Extract the [x, y] coordinate from the center of the cell holding the provided text.  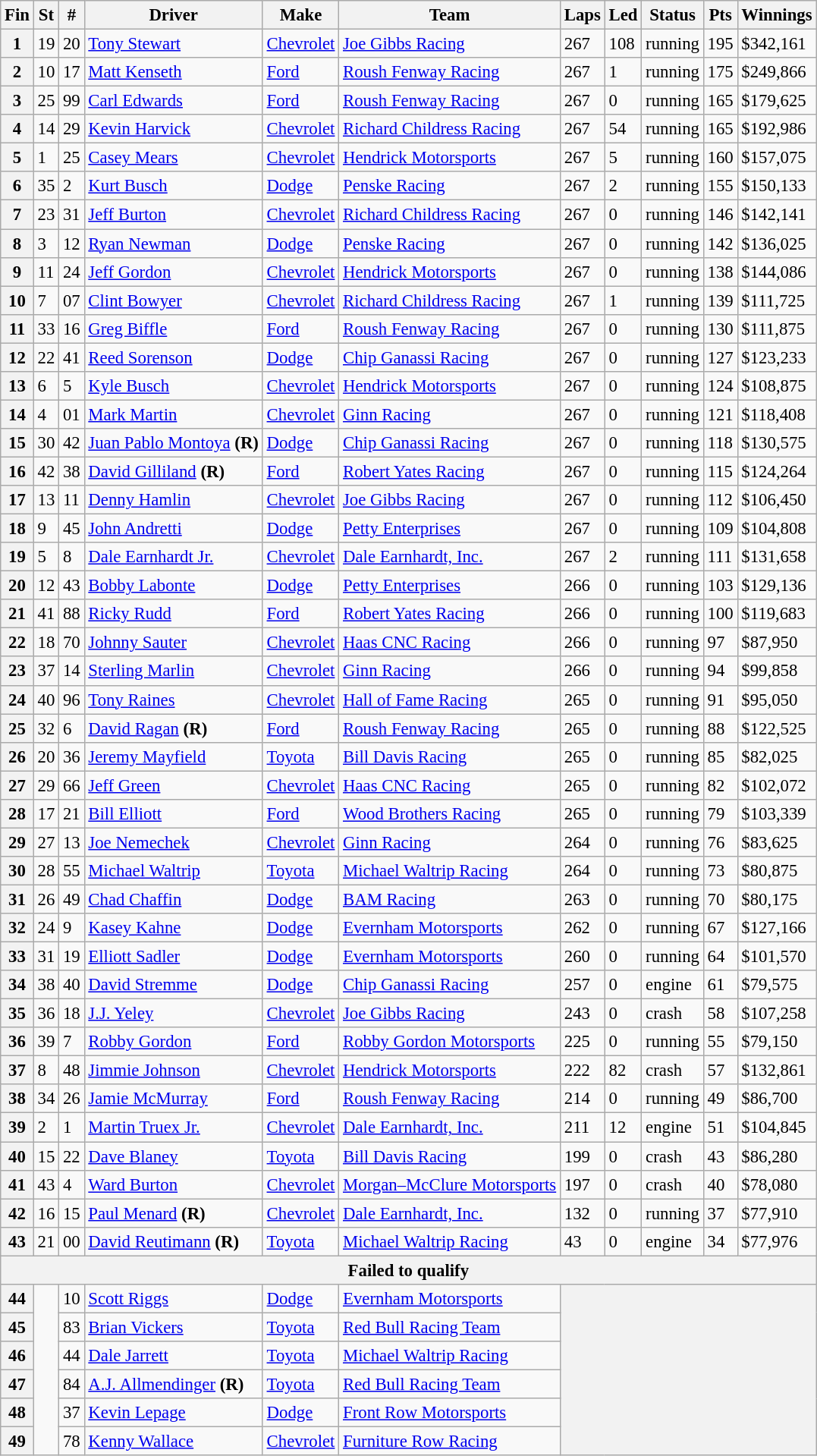
Jeff Green [173, 785]
Johnny Sauter [173, 643]
96 [71, 700]
Michael Waltrip [173, 871]
Chad Chaffin [173, 899]
$101,570 [777, 957]
$130,575 [777, 443]
138 [721, 272]
Jimmie Johnson [173, 1071]
$118,408 [777, 414]
Robby Gordon [173, 1042]
73 [721, 871]
199 [583, 1156]
103 [721, 586]
Scott Riggs [173, 1299]
Make [300, 15]
175 [721, 72]
109 [721, 529]
76 [721, 842]
Pts [721, 15]
$77,910 [777, 1213]
$192,986 [777, 129]
46 [17, 1356]
78 [71, 1442]
Bobby Labonte [173, 586]
$127,166 [777, 928]
07 [71, 300]
$129,136 [777, 586]
$106,450 [777, 500]
Kevin Harvick [173, 129]
111 [721, 557]
$77,976 [777, 1241]
$108,875 [777, 386]
243 [583, 1014]
Paul Menard (R) [173, 1213]
61 [721, 985]
262 [583, 928]
Joe Nemechek [173, 842]
142 [721, 244]
$83,625 [777, 842]
$136,025 [777, 244]
160 [721, 158]
Tony Stewart [173, 44]
01 [71, 414]
100 [721, 614]
$107,258 [777, 1014]
66 [71, 785]
Jeremy Mayfield [173, 756]
Mark Martin [173, 414]
Ryan Newman [173, 244]
$122,525 [777, 728]
225 [583, 1042]
99 [71, 101]
132 [583, 1213]
Matt Kenseth [173, 72]
J.J. Yeley [173, 1014]
$95,050 [777, 700]
Kasey Kahne [173, 928]
85 [721, 756]
Fin [17, 15]
47 [17, 1384]
$131,658 [777, 557]
130 [721, 329]
$342,161 [777, 44]
54 [624, 129]
222 [583, 1071]
Denny Hamlin [173, 500]
112 [721, 500]
51 [721, 1127]
Sterling Marlin [173, 671]
St [46, 15]
94 [721, 671]
Bill Elliott [173, 814]
211 [583, 1127]
127 [721, 357]
91 [721, 700]
Laps [583, 15]
195 [721, 44]
57 [721, 1071]
Morgan–McClure Motorsports [450, 1184]
$111,875 [777, 329]
260 [583, 957]
$150,133 [777, 186]
115 [721, 471]
Kevin Lepage [173, 1413]
Clint Bowyer [173, 300]
Tony Raines [173, 700]
Wood Brothers Racing [450, 814]
Kyle Busch [173, 386]
$82,025 [777, 756]
Kurt Busch [173, 186]
Furniture Row Racing [450, 1442]
David Gilliland (R) [173, 471]
BAM Racing [450, 899]
79 [721, 814]
Brian Vickers [173, 1327]
$104,845 [777, 1127]
263 [583, 899]
146 [721, 215]
$123,233 [777, 357]
Elliott Sadler [173, 957]
139 [721, 300]
Dale Jarrett [173, 1356]
214 [583, 1099]
Driver [173, 15]
58 [721, 1014]
Dave Blaney [173, 1156]
124 [721, 386]
$102,072 [777, 785]
Casey Mears [173, 158]
Dale Earnhardt Jr. [173, 557]
$119,683 [777, 614]
83 [71, 1327]
Martin Truex Jr. [173, 1127]
$86,700 [777, 1099]
Jeff Gordon [173, 272]
$79,150 [777, 1042]
Failed to qualify [408, 1270]
197 [583, 1184]
$87,950 [777, 643]
Juan Pablo Montoya (R) [173, 443]
$103,339 [777, 814]
$99,858 [777, 671]
Jamie McMurray [173, 1099]
$104,808 [777, 529]
257 [583, 985]
Team [450, 15]
84 [71, 1384]
67 [721, 928]
$80,875 [777, 871]
Winnings [777, 15]
A.J. Allmendinger (R) [173, 1384]
Ricky Rudd [173, 614]
Reed Sorenson [173, 357]
David Stremme [173, 985]
64 [721, 957]
David Reutimann (R) [173, 1241]
Ward Burton [173, 1184]
$111,725 [777, 300]
108 [624, 44]
$249,866 [777, 72]
Front Row Motorsports [450, 1413]
$132,861 [777, 1071]
Status [672, 15]
David Ragan (R) [173, 728]
Greg Biffle [173, 329]
121 [721, 414]
Robby Gordon Motorsports [450, 1042]
118 [721, 443]
$144,086 [777, 272]
Led [624, 15]
$142,141 [777, 215]
Hall of Fame Racing [450, 700]
# [71, 15]
Jeff Burton [173, 215]
Kenny Wallace [173, 1442]
$78,080 [777, 1184]
Carl Edwards [173, 101]
$80,175 [777, 899]
$124,264 [777, 471]
155 [721, 186]
00 [71, 1241]
$79,575 [777, 985]
$179,625 [777, 101]
$157,075 [777, 158]
97 [721, 643]
$86,280 [777, 1156]
John Andretti [173, 529]
